Return the [X, Y] coordinate for the center point of the cell that contains the specified text.  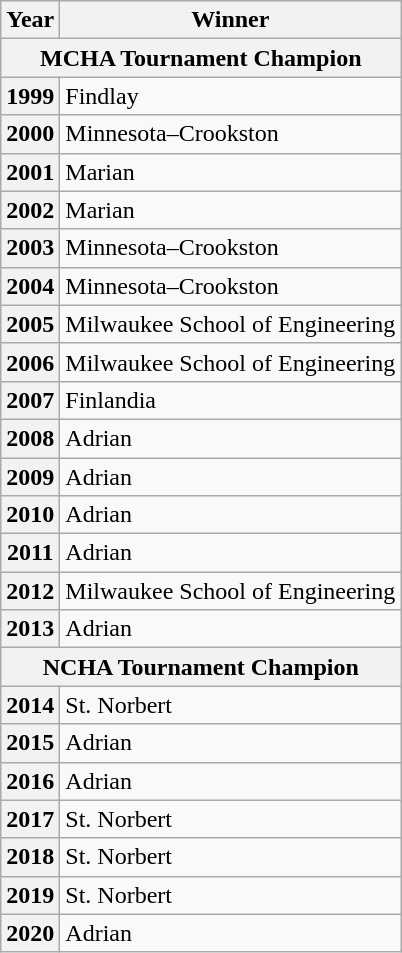
2009 [30, 477]
2001 [30, 172]
Winner [230, 20]
2005 [30, 324]
2000 [30, 134]
2018 [30, 857]
2010 [30, 515]
2016 [30, 781]
2007 [30, 400]
2017 [30, 819]
2011 [30, 553]
2012 [30, 591]
2002 [30, 210]
Finlandia [230, 400]
Findlay [230, 96]
2013 [30, 629]
NCHA Tournament Champion [201, 667]
2020 [30, 933]
1999 [30, 96]
2015 [30, 743]
2004 [30, 286]
2019 [30, 895]
2003 [30, 248]
MCHA Tournament Champion [201, 58]
2008 [30, 438]
2014 [30, 705]
2006 [30, 362]
Year [30, 20]
